For the text-containing cell, return its midpoint in (X, Y) coordinate format. 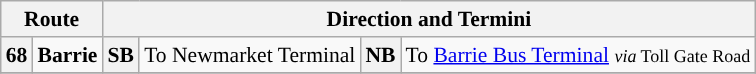
NB (380, 55)
SB (122, 55)
68 (17, 55)
To Newmarket Terminal (250, 55)
Route (52, 19)
Direction and Termini (430, 19)
To Barrie Bus Terminal via Toll Gate Road (578, 55)
Barrie (67, 55)
